Search for the cell housing the specified text and yield its [x, y] center coordinate. 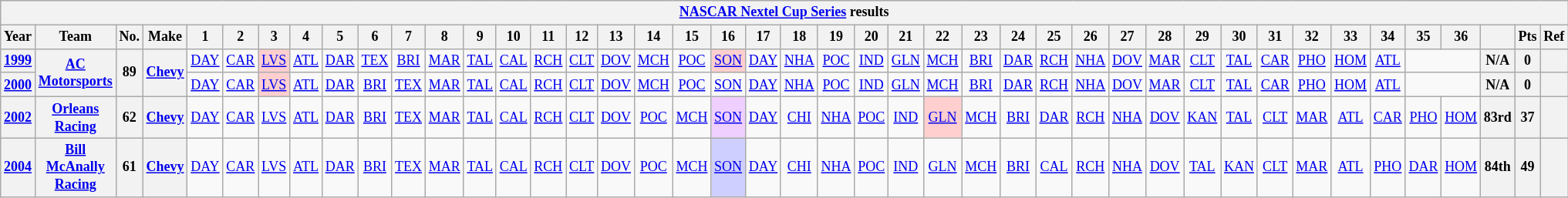
89 [130, 72]
26 [1091, 37]
62 [130, 117]
36 [1461, 37]
2000 [19, 85]
83rd [1498, 117]
Ref [1554, 37]
9 [480, 37]
NASCAR Nextel Cup Series results [784, 12]
2002 [19, 117]
6 [375, 37]
11 [548, 37]
18 [799, 37]
24 [1018, 37]
31 [1275, 37]
22 [942, 37]
20 [872, 37]
7 [409, 37]
Make [165, 37]
15 [692, 37]
16 [728, 37]
No. [130, 37]
25 [1054, 37]
27 [1128, 37]
33 [1351, 37]
35 [1424, 37]
1999 [19, 60]
1 [205, 37]
29 [1202, 37]
17 [763, 37]
21 [906, 37]
49 [1527, 167]
34 [1388, 37]
23 [981, 37]
Orleans Racing [76, 117]
84th [1498, 167]
2 [241, 37]
AC Motorsports [76, 72]
13 [616, 37]
2004 [19, 167]
4 [306, 37]
28 [1165, 37]
8 [444, 37]
30 [1239, 37]
Year [19, 37]
5 [339, 37]
19 [836, 37]
12 [582, 37]
37 [1527, 117]
32 [1312, 37]
Bill McAnally Racing [76, 167]
Pts [1527, 37]
14 [653, 37]
10 [514, 37]
Team [76, 37]
3 [275, 37]
61 [130, 167]
